Return [x, y] of the center of cell containing provided text 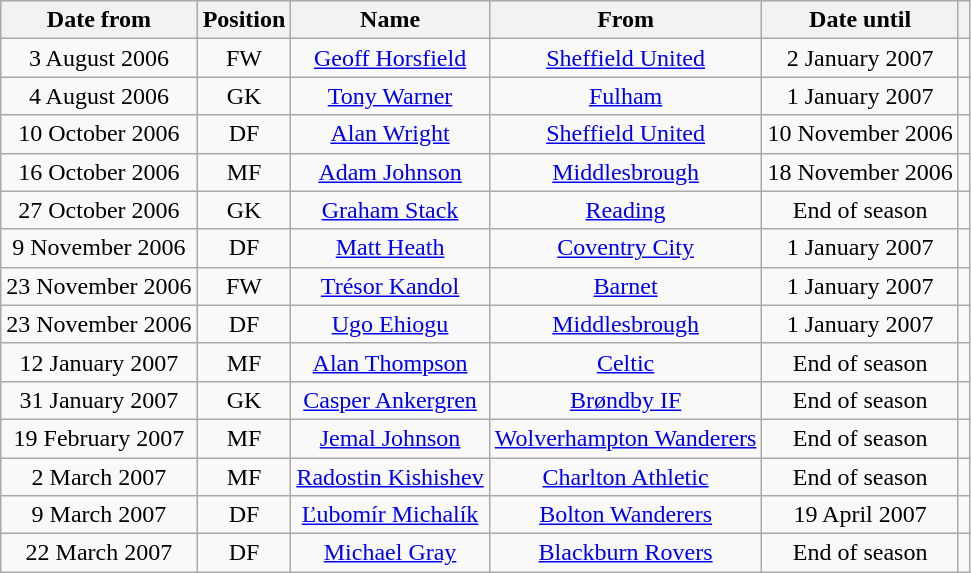
31 January 2007 [99, 400]
16 October 2006 [99, 172]
Blackburn Rovers [626, 553]
Bolton Wanderers [626, 515]
Position [244, 20]
Graham Stack [390, 210]
Name [390, 20]
10 November 2006 [860, 134]
Celtic [626, 362]
Jemal Johnson [390, 438]
Alan Wright [390, 134]
Ugo Ehiogu [390, 324]
Alan Thompson [390, 362]
Matt Heath [390, 248]
Tony Warner [390, 96]
Wolverhampton Wanderers [626, 438]
Barnet [626, 286]
9 March 2007 [99, 515]
2 January 2007 [860, 58]
18 November 2006 [860, 172]
Date from [99, 20]
Adam Johnson [390, 172]
Casper Ankergren [390, 400]
Fulham [626, 96]
27 October 2006 [99, 210]
10 October 2006 [99, 134]
Coventry City [626, 248]
Michael Gray [390, 553]
Ľubomír Michalík [390, 515]
From [626, 20]
3 August 2006 [99, 58]
Radostin Kishishev [390, 477]
4 August 2006 [99, 96]
22 March 2007 [99, 553]
Charlton Athletic [626, 477]
Date until [860, 20]
12 January 2007 [99, 362]
Trésor Kandol [390, 286]
Reading [626, 210]
2 March 2007 [99, 477]
19 April 2007 [860, 515]
9 November 2006 [99, 248]
Geoff Horsfield [390, 58]
19 February 2007 [99, 438]
Brøndby IF [626, 400]
